Identify which cell holds the provided text, then report its (x, y) central coordinate. 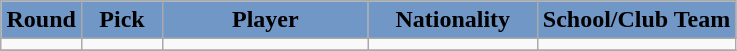
Nationality (452, 20)
Pick (122, 20)
Round (42, 20)
School/Club Team (636, 20)
Player (265, 20)
